Return [X, Y] of the center of cell containing provided text 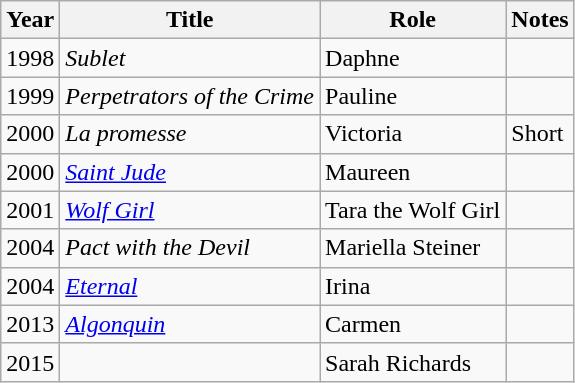
Pauline [413, 96]
Perpetrators of the Crime [190, 96]
Title [190, 20]
La promesse [190, 134]
Carmen [413, 324]
Short [540, 134]
Year [30, 20]
Victoria [413, 134]
Role [413, 20]
Sarah Richards [413, 362]
Tara the Wolf Girl [413, 210]
Notes [540, 20]
Sublet [190, 58]
Wolf Girl [190, 210]
Pact with the Devil [190, 248]
Algonquin [190, 324]
Mariella Steiner [413, 248]
1998 [30, 58]
1999 [30, 96]
2013 [30, 324]
Saint Jude [190, 172]
Eternal [190, 286]
Irina [413, 286]
Daphne [413, 58]
Maureen [413, 172]
2015 [30, 362]
2001 [30, 210]
